Output the (X, Y) coordinate of the center of the cell containing the given text.  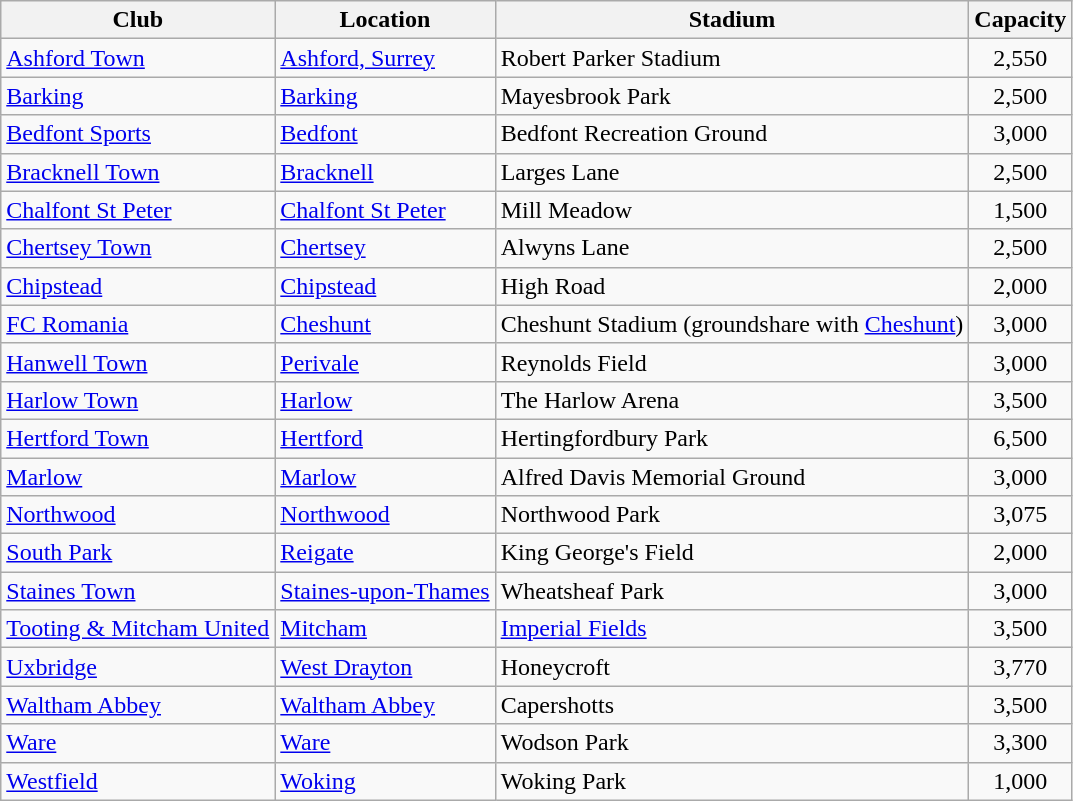
Harlow Town (138, 400)
Hanwell Town (138, 362)
2,550 (1020, 58)
Imperial Fields (732, 629)
Mayesbrook Park (732, 96)
South Park (138, 553)
Perivale (385, 362)
Hertford Town (138, 438)
Uxbridge (138, 667)
High Road (732, 286)
Honeycroft (732, 667)
Bedfont Sports (138, 134)
Wheatsheaf Park (732, 591)
Cheshunt (385, 324)
Chertsey (385, 248)
1,000 (1020, 781)
3,075 (1020, 515)
3,770 (1020, 667)
Mill Meadow (732, 210)
Staines Town (138, 591)
Ashford, Surrey (385, 58)
Alwyns Lane (732, 248)
Staines-upon-Thames (385, 591)
Wodson Park (732, 743)
Bedfont (385, 134)
Capacity (1020, 20)
Woking (385, 781)
Tooting & Mitcham United (138, 629)
FC Romania (138, 324)
3,300 (1020, 743)
Chertsey Town (138, 248)
Bedfont Recreation Ground (732, 134)
Reynolds Field (732, 362)
Ashford Town (138, 58)
West Drayton (385, 667)
Hertford (385, 438)
The Harlow Arena (732, 400)
1,500 (1020, 210)
Harlow (385, 400)
Bracknell (385, 172)
Robert Parker Stadium (732, 58)
Capershotts (732, 705)
Northwood Park (732, 515)
Club (138, 20)
Location (385, 20)
Woking Park (732, 781)
Mitcham (385, 629)
Reigate (385, 553)
Bracknell Town (138, 172)
Stadium (732, 20)
Larges Lane (732, 172)
Alfred Davis Memorial Ground (732, 477)
Westfield (138, 781)
Cheshunt Stadium (groundshare with Cheshunt) (732, 324)
6,500 (1020, 438)
Hertingfordbury Park (732, 438)
King George's Field (732, 553)
